Pinpoint the cell where the given text exists, returning its (x, y) midpoint coordinate. 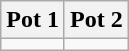
Pot 2 (96, 20)
Pot 1 (33, 20)
